Pinpoint the cell where the given text exists, returning its (x, y) midpoint coordinate. 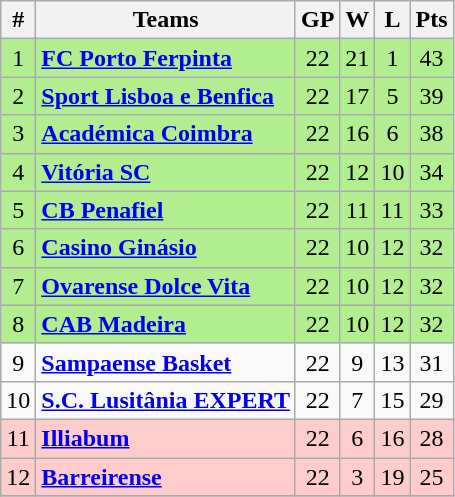
29 (432, 400)
Vitória SC (166, 172)
Illiabum (166, 438)
Barreirense (166, 477)
2 (18, 96)
CAB Madeira (166, 324)
# (18, 20)
4 (18, 172)
CB Penafiel (166, 210)
34 (432, 172)
33 (432, 210)
Teams (166, 20)
W (358, 20)
S.C. Lusitânia EXPERT (166, 400)
8 (18, 324)
Académica Coimbra (166, 134)
21 (358, 58)
13 (392, 362)
15 (392, 400)
38 (432, 134)
GP (317, 20)
31 (432, 362)
43 (432, 58)
Pts (432, 20)
Ovarense Dolce Vita (166, 286)
19 (392, 477)
17 (358, 96)
25 (432, 477)
39 (432, 96)
Casino Ginásio (166, 248)
FC Porto Ferpinta (166, 58)
28 (432, 438)
Sport Lisboa e Benfica (166, 96)
L (392, 20)
Sampaense Basket (166, 362)
